Provide the (x, y) coordinate of the cell's center where the given text is located.  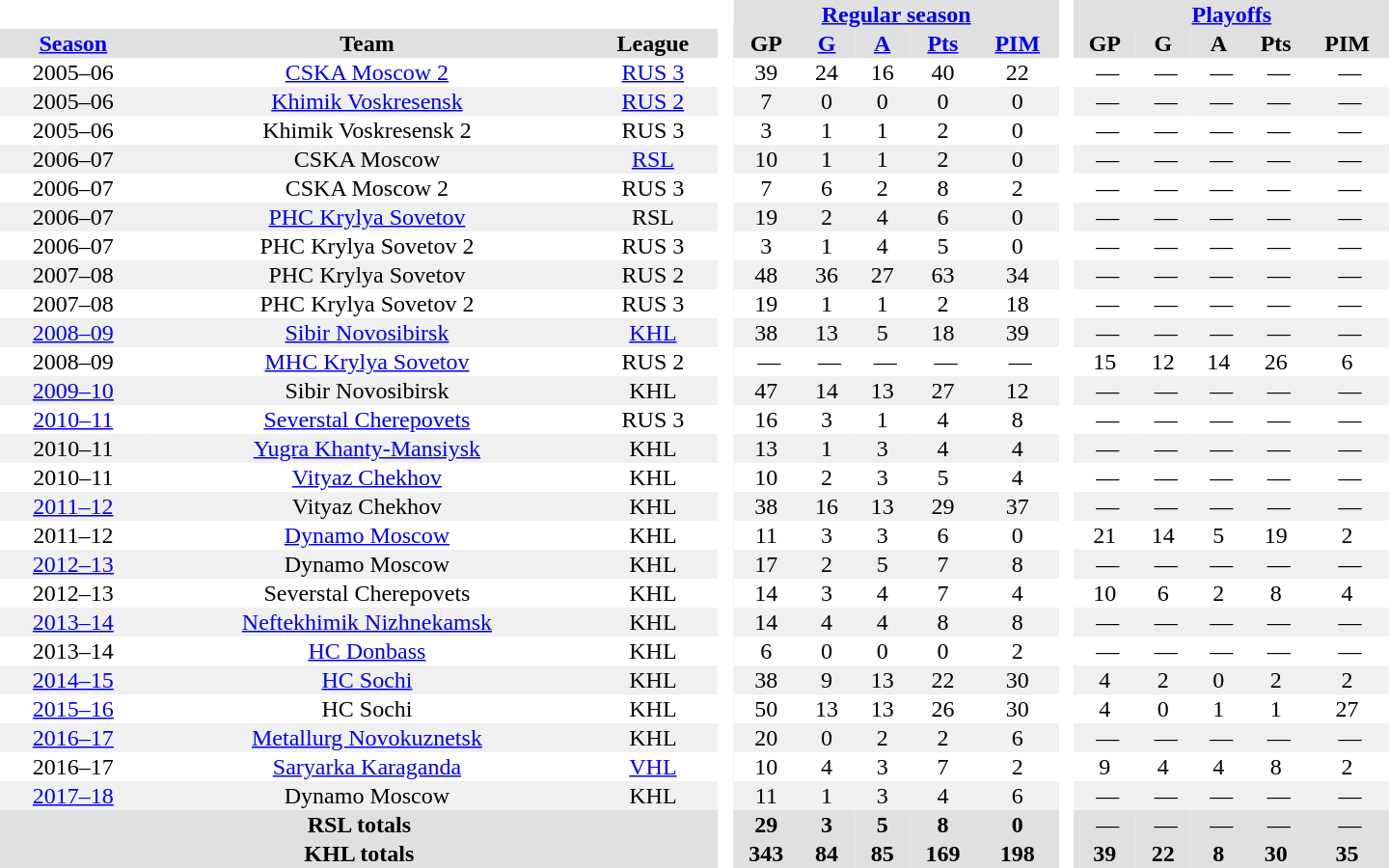
Saryarka Karaganda (367, 767)
RSL totals (359, 825)
48 (766, 275)
Neftekhimik Nizhnekamsk (367, 622)
Khimik Voskresensk (367, 101)
37 (1017, 506)
84 (827, 854)
HC Donbass (367, 651)
47 (766, 391)
50 (766, 709)
63 (942, 275)
Khimik Voskresensk 2 (367, 130)
Metallurg Novokuznetsk (367, 738)
CSKA Moscow (367, 159)
2009–10 (73, 391)
Season (73, 43)
24 (827, 72)
15 (1105, 362)
36 (827, 275)
Yugra Khanty-Mansiysk (367, 448)
85 (883, 854)
2017–18 (73, 796)
Team (367, 43)
35 (1347, 854)
Regular season (896, 14)
343 (766, 854)
League (652, 43)
20 (766, 738)
40 (942, 72)
21 (1105, 535)
169 (942, 854)
34 (1017, 275)
KHL totals (359, 854)
17 (766, 564)
Playoffs (1232, 14)
2014–15 (73, 680)
198 (1017, 854)
2015–16 (73, 709)
VHL (652, 767)
MHC Krylya Sovetov (367, 362)
